Find where the given text appears and provide that cell's center as (X, Y) coordinate. 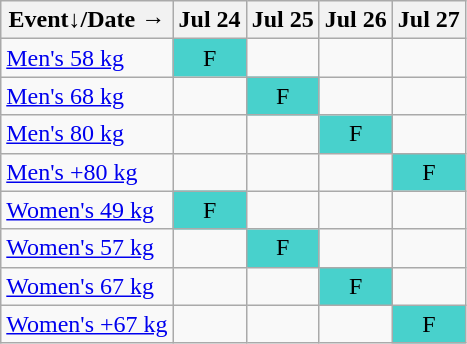
Jul 27 (428, 20)
Jul 24 (210, 20)
Jul 26 (356, 20)
Jul 25 (282, 20)
Women's +67 kg (87, 324)
Men's 68 kg (87, 96)
Women's 49 kg (87, 210)
Men's 58 kg (87, 58)
Event↓/Date → (87, 20)
Women's 67 kg (87, 286)
Men's 80 kg (87, 134)
Men's +80 kg (87, 172)
Women's 57 kg (87, 248)
